Extract the (x, y) coordinate from the center of the cell holding the provided text.  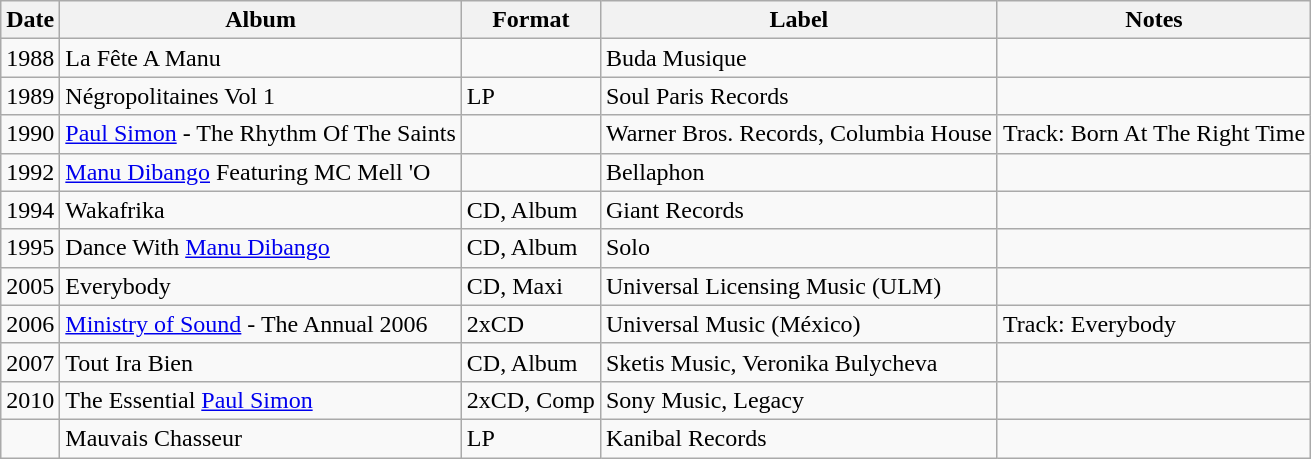
Soul Paris Records (798, 96)
CD, Maxi (530, 286)
La Fête A Manu (261, 58)
Format (530, 20)
Track: Born At The Right Time (1154, 134)
1994 (30, 210)
1989 (30, 96)
2xCD, Comp (530, 400)
Notes (1154, 20)
1988 (30, 58)
2xCD (530, 324)
Kanibal Records (798, 438)
Everybody (261, 286)
Dance With Manu Dibango (261, 248)
Buda Musique (798, 58)
Label (798, 20)
Sketis Music, Veronika Bulycheva (798, 362)
The Essential Paul Simon (261, 400)
Wakafrika (261, 210)
Tout Ira Bien (261, 362)
Solo (798, 248)
Giant Records (798, 210)
1990 (30, 134)
1995 (30, 248)
1992 (30, 172)
Universal Licensing Music (ULM) (798, 286)
Warner Bros. Records, Columbia House (798, 134)
Track: Everybody (1154, 324)
Négropolitaines Vol 1 (261, 96)
Album (261, 20)
2010 (30, 400)
Sony Music, Legacy (798, 400)
Mauvais Chasseur (261, 438)
Universal Music (México) (798, 324)
Paul Simon - The Rhythm Of The Saints (261, 134)
2005 (30, 286)
Ministry of Sound - The Annual 2006 (261, 324)
Date (30, 20)
Bellaphon (798, 172)
2007 (30, 362)
Manu Dibango Featuring MC Mell 'O (261, 172)
2006 (30, 324)
